Pinpoint the cell where the given text exists, returning its (X, Y) midpoint coordinate. 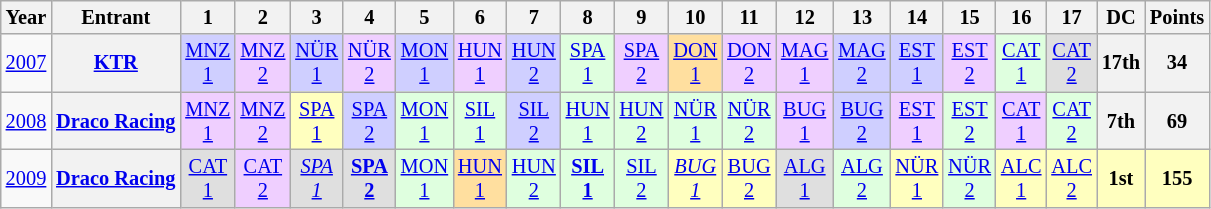
7 (534, 17)
MAG2 (862, 63)
34 (1177, 63)
1 (208, 17)
12 (804, 17)
2 (262, 17)
16 (1021, 17)
DC (1121, 17)
17th (1121, 63)
8 (588, 17)
69 (1177, 121)
4 (370, 17)
2007 (26, 63)
10 (695, 17)
Year (26, 17)
3 (316, 17)
ALC2 (1071, 178)
13 (862, 17)
9 (642, 17)
ALC1 (1021, 178)
KTR (116, 63)
MAG1 (804, 63)
6 (480, 17)
17 (1071, 17)
155 (1177, 178)
Points (1177, 17)
7th (1121, 121)
2008 (26, 121)
2009 (26, 178)
15 (970, 17)
ALG2 (862, 178)
DON2 (749, 63)
DON1 (695, 63)
Entrant (116, 17)
11 (749, 17)
ALG1 (804, 178)
5 (424, 17)
14 (918, 17)
1st (1121, 178)
